Pinpoint the cell where the given text exists, returning its [x, y] midpoint coordinate. 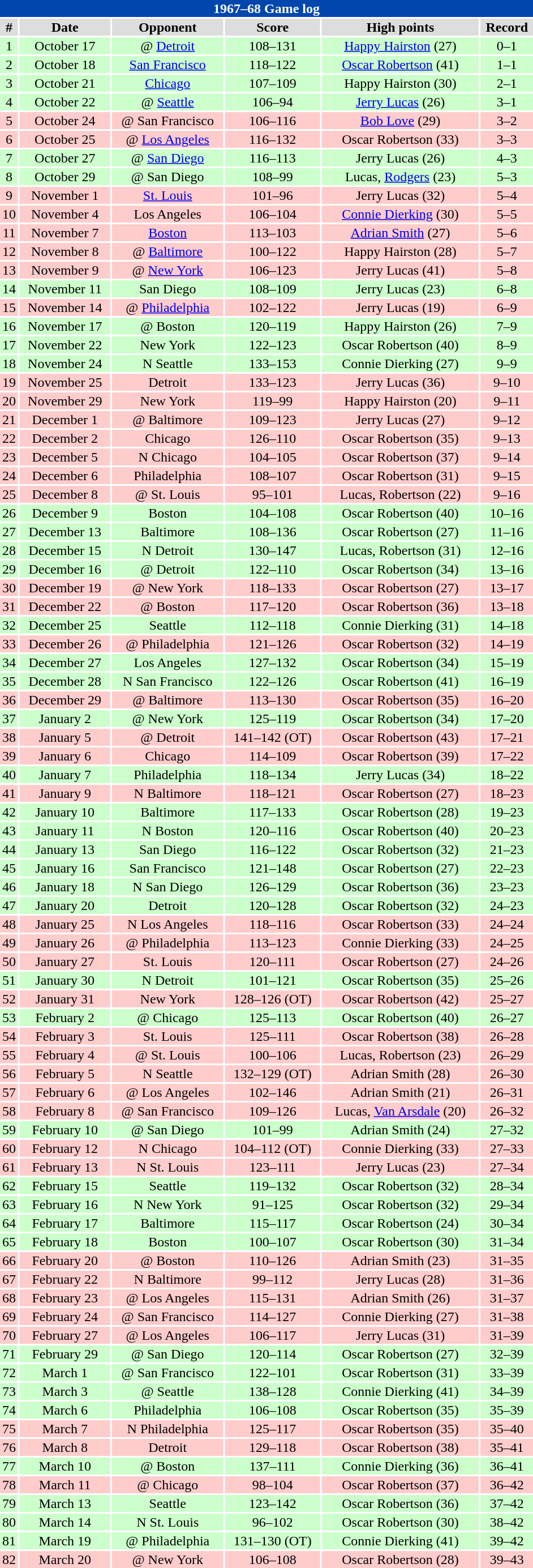
19–23 [507, 812]
45 [9, 868]
26–32 [507, 1111]
February 22 [65, 1279]
November 11 [65, 289]
Jerry Lucas (19) [400, 307]
65 [9, 1242]
January 2 [65, 719]
December 13 [65, 532]
32 [9, 625]
December 19 [65, 588]
120–119 [273, 326]
Lucas, Robertson (31) [400, 550]
Jerry Lucas (27) [400, 420]
13 [9, 270]
26–29 [507, 1055]
3–3 [507, 139]
28–34 [507, 1186]
December 15 [65, 550]
N Boston [167, 831]
114–127 [273, 1317]
March 6 [65, 1410]
November 25 [65, 382]
February 29 [65, 1354]
125–113 [273, 1018]
4–3 [507, 158]
March 3 [65, 1391]
March 1 [65, 1373]
January 9 [65, 793]
34–39 [507, 1391]
122–123 [273, 345]
November 4 [65, 214]
121–126 [273, 644]
30 [9, 588]
3–1 [507, 102]
March 13 [65, 1503]
24–25 [507, 943]
11 [9, 233]
13–18 [507, 606]
December 5 [65, 457]
25–26 [507, 980]
Bob Love (29) [400, 121]
February 6 [65, 1092]
Lucas, Rodgers (23) [400, 177]
November 22 [65, 345]
60 [9, 1148]
20–23 [507, 831]
120–116 [273, 831]
113–123 [273, 943]
118–116 [273, 924]
109–123 [273, 420]
9–12 [507, 420]
January 13 [65, 849]
0–1 [507, 46]
October 27 [65, 158]
108–107 [273, 476]
50 [9, 962]
26–28 [507, 1036]
Jerry Lucas (32) [400, 195]
14–19 [507, 644]
Record [507, 27]
6–9 [507, 307]
117–120 [273, 606]
20 [9, 401]
December 27 [65, 663]
123–111 [273, 1167]
122–126 [273, 681]
54 [9, 1036]
January 16 [65, 868]
7–9 [507, 326]
18–23 [507, 793]
70 [9, 1335]
91–125 [273, 1204]
130–147 [273, 550]
November 17 [65, 326]
January 11 [65, 831]
71 [9, 1354]
26–30 [507, 1074]
67 [9, 1279]
March 7 [65, 1429]
February 24 [65, 1317]
Score [273, 27]
17–20 [507, 719]
January 7 [65, 775]
100–122 [273, 251]
16–19 [507, 681]
102–146 [273, 1092]
February 4 [65, 1055]
February 18 [65, 1242]
109–126 [273, 1111]
118–121 [273, 793]
100–107 [273, 1242]
February 15 [65, 1186]
Adrian Smith (28) [400, 1074]
October 29 [65, 177]
February 27 [65, 1335]
24–24 [507, 924]
26 [9, 513]
12–16 [507, 550]
40 [9, 775]
48 [9, 924]
Jerry Lucas (28) [400, 1279]
8–9 [507, 345]
10–16 [507, 513]
February 8 [65, 1111]
108–99 [273, 177]
82 [9, 1560]
26–31 [507, 1092]
27–34 [507, 1167]
59 [9, 1130]
113–130 [273, 700]
January 27 [65, 962]
Connie Dierking (31) [400, 625]
February 3 [65, 1036]
January 25 [65, 924]
115–117 [273, 1223]
69 [9, 1317]
122–101 [273, 1373]
75 [9, 1429]
36 [9, 700]
9–16 [507, 494]
Adrian Smith (24) [400, 1130]
9–11 [507, 401]
Oscar Robertson (39) [400, 756]
1 [9, 46]
January 20 [65, 905]
101–96 [273, 195]
5 [9, 121]
Adrian Smith (21) [400, 1092]
6 [9, 139]
18 [9, 364]
25 [9, 494]
119–99 [273, 401]
26–27 [507, 1018]
October 22 [65, 102]
January 18 [65, 887]
5–6 [507, 233]
56 [9, 1074]
October 24 [65, 121]
28 [9, 550]
18–22 [507, 775]
131–130 (OT) [273, 1541]
51 [9, 980]
44 [9, 849]
27 [9, 532]
132–129 (OT) [273, 1074]
December 25 [65, 625]
1967–68 Game log [266, 8]
101–99 [273, 1130]
December 26 [65, 644]
38–42 [507, 1522]
3 [9, 83]
104–112 (OT) [273, 1148]
36–42 [507, 1485]
27–33 [507, 1148]
106–123 [273, 270]
16 [9, 326]
9–13 [507, 438]
29 [9, 569]
November 1 [65, 195]
41 [9, 793]
29–34 [507, 1204]
N New York [167, 1204]
17 [9, 345]
November 24 [65, 364]
3–2 [507, 121]
36–41 [507, 1466]
35–40 [507, 1429]
9–9 [507, 364]
119–132 [273, 1186]
N Philadelphia [167, 1429]
17–22 [507, 756]
64 [9, 1223]
25–27 [507, 999]
Adrian Smith (23) [400, 1261]
58 [9, 1111]
53 [9, 1018]
Connie Dierking (30) [400, 214]
57 [9, 1092]
37 [9, 719]
108–109 [273, 289]
39–42 [507, 1541]
21–23 [507, 849]
52 [9, 999]
116–122 [273, 849]
December 2 [65, 438]
120–128 [273, 905]
9 [9, 195]
Date [65, 27]
31–34 [507, 1242]
34 [9, 663]
120–111 [273, 962]
116–113 [273, 158]
121–148 [273, 868]
14–18 [507, 625]
October 21 [65, 83]
104–108 [273, 513]
Oscar Robertson (43) [400, 737]
December 9 [65, 513]
126–129 [273, 887]
January 26 [65, 943]
35–39 [507, 1410]
120–114 [273, 1354]
February 2 [65, 1018]
99–112 [273, 1279]
December 16 [65, 569]
9–10 [507, 382]
February 13 [65, 1167]
December 1 [65, 420]
19 [9, 382]
32–39 [507, 1354]
March 14 [65, 1522]
49 [9, 943]
Lucas, Van Arsdale (20) [400, 1111]
39–43 [507, 1560]
10 [9, 214]
31 [9, 606]
61 [9, 1167]
77 [9, 1466]
31–39 [507, 1335]
42 [9, 812]
N San Francisco [167, 681]
30–34 [507, 1223]
73 [9, 1391]
March 11 [65, 1485]
108–131 [273, 46]
Jerry Lucas (36) [400, 382]
133–123 [273, 382]
31–38 [507, 1317]
104–105 [273, 457]
22 [9, 438]
31–37 [507, 1298]
December 22 [65, 606]
5–8 [507, 270]
13–17 [507, 588]
Adrian Smith (27) [400, 233]
118–122 [273, 65]
102–122 [273, 307]
100–106 [273, 1055]
22–23 [507, 868]
47 [9, 905]
24–26 [507, 962]
March 8 [65, 1447]
November 14 [65, 307]
5–5 [507, 214]
Jerry Lucas (41) [400, 270]
118–134 [273, 775]
October 18 [65, 65]
63 [9, 1204]
11–16 [507, 532]
35–41 [507, 1447]
62 [9, 1186]
January 5 [65, 737]
5–3 [507, 177]
Happy Hairston (30) [400, 83]
23–23 [507, 887]
February 5 [65, 1074]
106–94 [273, 102]
Jerry Lucas (31) [400, 1335]
1–1 [507, 65]
98–104 [273, 1485]
5–4 [507, 195]
8 [9, 177]
2–1 [507, 83]
March 19 [65, 1541]
9–14 [507, 457]
Adrian Smith (26) [400, 1298]
December 29 [65, 700]
November 29 [65, 401]
95–101 [273, 494]
112–118 [273, 625]
106–104 [273, 214]
68 [9, 1298]
# [9, 27]
127–132 [273, 663]
27–32 [507, 1130]
Opponent [167, 27]
133–153 [273, 364]
118–133 [273, 588]
106–116 [273, 121]
January 10 [65, 812]
74 [9, 1410]
138–128 [273, 1391]
7 [9, 158]
16–20 [507, 700]
17–21 [507, 737]
33–39 [507, 1373]
December 6 [65, 476]
31–35 [507, 1261]
15–19 [507, 663]
66 [9, 1261]
Happy Hairston (20) [400, 401]
33 [9, 644]
February 17 [65, 1223]
116–132 [273, 139]
21 [9, 420]
February 10 [65, 1130]
125–119 [273, 719]
79 [9, 1503]
126–110 [273, 438]
24–23 [507, 905]
2 [9, 65]
46 [9, 887]
55 [9, 1055]
October 25 [65, 139]
February 16 [65, 1204]
Oscar Robertson (24) [400, 1223]
81 [9, 1541]
137–111 [273, 1466]
March 10 [65, 1466]
96–102 [273, 1522]
123–142 [273, 1503]
125–117 [273, 1429]
24 [9, 476]
38 [9, 737]
110–126 [273, 1261]
November 9 [65, 270]
107–109 [273, 83]
12 [9, 251]
101–121 [273, 980]
Lucas, Robertson (23) [400, 1055]
November 8 [65, 251]
6–8 [507, 289]
Happy Hairston (27) [400, 46]
35 [9, 681]
December 28 [65, 681]
February 23 [65, 1298]
Lucas, Robertson (22) [400, 494]
80 [9, 1522]
4 [9, 102]
9–15 [507, 476]
115–131 [273, 1298]
122–110 [273, 569]
43 [9, 831]
106–117 [273, 1335]
125–111 [273, 1036]
N Los Angeles [167, 924]
January 31 [65, 999]
78 [9, 1485]
December 8 [65, 494]
January 30 [65, 980]
High points [400, 27]
39 [9, 756]
141–142 (OT) [273, 737]
October 17 [65, 46]
Jerry Lucas (34) [400, 775]
31–36 [507, 1279]
January 6 [65, 756]
117–133 [273, 812]
March 20 [65, 1560]
128–126 (OT) [273, 999]
114–109 [273, 756]
N San Diego [167, 887]
February 12 [65, 1148]
13–16 [507, 569]
Oscar Robertson (42) [400, 999]
76 [9, 1447]
72 [9, 1373]
Happy Hairston (28) [400, 251]
Happy Hairston (26) [400, 326]
108–136 [273, 532]
129–118 [273, 1447]
113–103 [273, 233]
Connie Dierking (36) [400, 1466]
November 7 [65, 233]
37–42 [507, 1503]
15 [9, 307]
14 [9, 289]
5–7 [507, 251]
February 20 [65, 1261]
23 [9, 457]
